Pinpoint the cell where the given text exists, returning its [X, Y] midpoint coordinate. 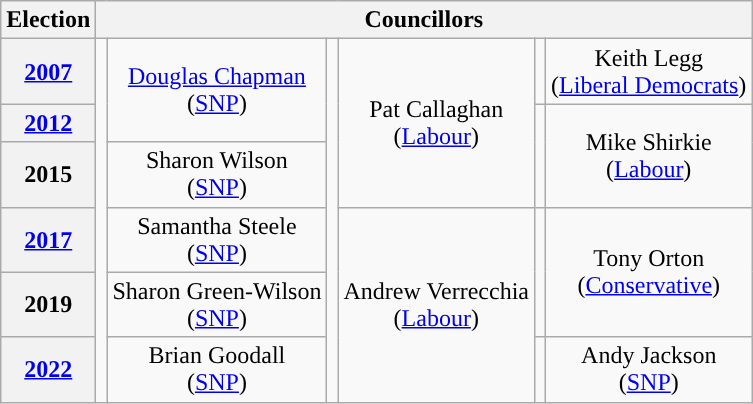
Mike Shirkie(Labour) [649, 156]
Election [48, 20]
Keith Legg(Liberal Democrats) [649, 72]
2012 [48, 123]
Brian Goodall(SNP) [217, 370]
Andrew Verrecchia(Labour) [436, 304]
Councillors [424, 20]
Douglas Chapman(SNP) [217, 90]
2015 [48, 174]
Samantha Steele(SNP) [217, 240]
2019 [48, 304]
Sharon Wilson(SNP) [217, 174]
2022 [48, 370]
Tony Orton(Conservative) [649, 272]
2007 [48, 72]
Sharon Green-Wilson(SNP) [217, 304]
2017 [48, 240]
Pat Callaghan(Labour) [436, 123]
Andy Jackson(SNP) [649, 370]
